Find where the given text appears and provide that cell's center as [x, y] coordinate. 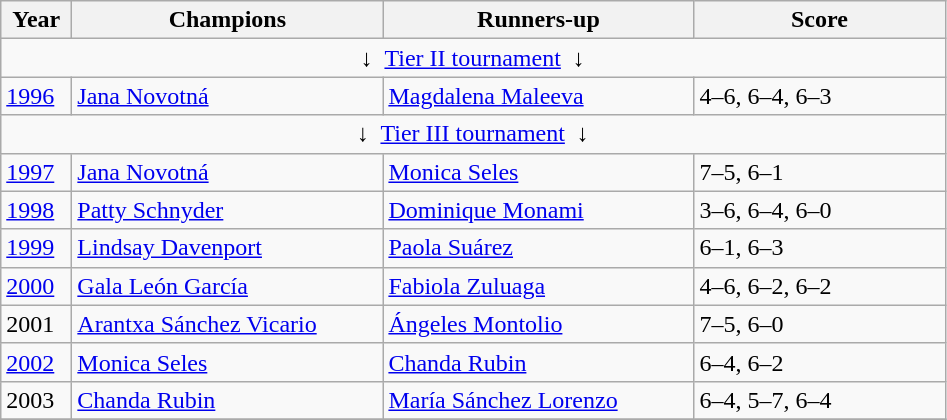
2003 [36, 400]
7–5, 6–0 [820, 324]
2002 [36, 362]
1997 [36, 172]
Gala León García [228, 286]
Champions [228, 20]
Dominique Monami [538, 210]
6–4, 6–2 [820, 362]
Year [36, 20]
Arantxa Sánchez Vicario [228, 324]
1999 [36, 248]
3–6, 6–4, 6–0 [820, 210]
4–6, 6–2, 6–2 [820, 286]
6–4, 5–7, 6–4 [820, 400]
Paola Suárez [538, 248]
7–5, 6–1 [820, 172]
2000 [36, 286]
Fabiola Zuluaga [538, 286]
2001 [36, 324]
María Sánchez Lorenzo [538, 400]
Lindsay Davenport [228, 248]
↓ Tier II tournament ↓ [473, 58]
4–6, 6–4, 6–3 [820, 96]
↓ Tier III tournament ↓ [473, 134]
Patty Schnyder [228, 210]
1998 [36, 210]
1996 [36, 96]
Score [820, 20]
Magdalena Maleeva [538, 96]
6–1, 6–3 [820, 248]
Ángeles Montolio [538, 324]
Runners-up [538, 20]
